Return the (x, y) coordinate for the center point of the cell that contains the specified text.  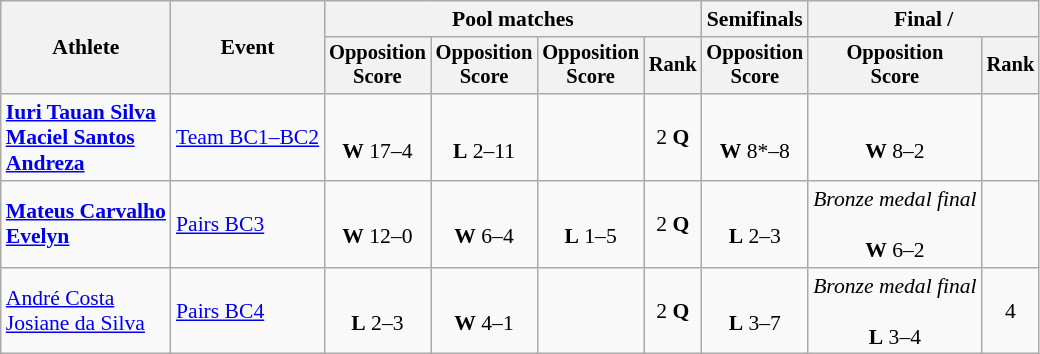
W 12–0 (378, 224)
Bronze medal finalW 6–2 (895, 224)
W 8–2 (895, 138)
Pairs BC3 (248, 224)
Athlete (86, 48)
W 8*–8 (754, 138)
Event (248, 48)
L 1–5 (590, 224)
Iuri Tauan SilvaMaciel SantosAndreza (86, 138)
Mateus CarvalhoEvelyn (86, 224)
Team BC1–BC2 (248, 138)
L 2–11 (484, 138)
Semifinals (754, 19)
Pool matches (512, 19)
W 6–4 (484, 224)
Final / (924, 19)
L 2–3 (754, 224)
W 17–4 (378, 138)
